Return the (x, y) coordinate for the center point of the cell that contains the specified text.  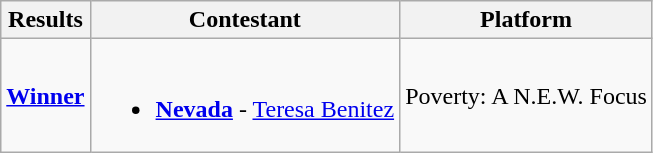
Platform (526, 20)
Results (46, 20)
Winner (46, 96)
Contestant (245, 20)
Poverty: A N.E.W. Focus (526, 96)
Nevada - Teresa Benitez (245, 96)
